From the cell containing the given text, extract its center point as (x, y) coordinate. 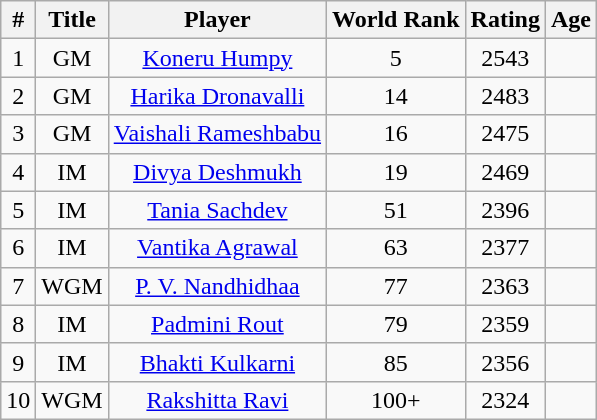
Rating (505, 20)
1 (18, 58)
8 (18, 324)
Vantika Agrawal (217, 248)
2356 (505, 362)
Vaishali Rameshbabu (217, 134)
P. V. Nandhidhaa (217, 286)
85 (396, 362)
2483 (505, 96)
2469 (505, 172)
4 (18, 172)
Age (570, 20)
Harika Dronavalli (217, 96)
10 (18, 400)
2543 (505, 58)
Title (72, 20)
51 (396, 210)
# (18, 20)
2359 (505, 324)
2363 (505, 286)
Player (217, 20)
6 (18, 248)
Bhakti Kulkarni (217, 362)
2377 (505, 248)
Divya Deshmukh (217, 172)
3 (18, 134)
Tania Sachdev (217, 210)
14 (396, 96)
Koneru Humpy (217, 58)
World Rank (396, 20)
63 (396, 248)
77 (396, 286)
Rakshitta Ravi (217, 400)
2475 (505, 134)
100+ (396, 400)
Padmini Rout (217, 324)
79 (396, 324)
7 (18, 286)
2396 (505, 210)
2324 (505, 400)
19 (396, 172)
2 (18, 96)
9 (18, 362)
16 (396, 134)
